From the cell containing the given text, extract its center point as [x, y] coordinate. 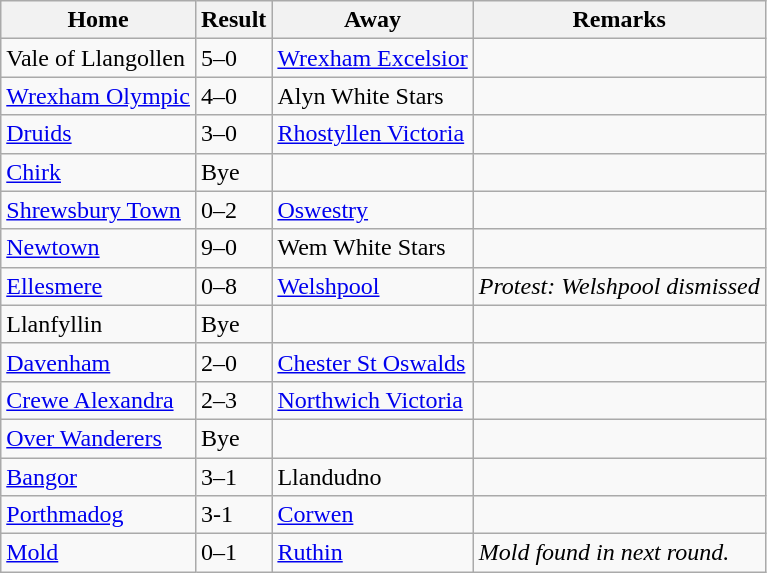
Llandudno [372, 477]
Remarks [619, 20]
Ruthin [372, 553]
2–0 [233, 362]
Over Wanderers [98, 438]
Chester St Oswalds [372, 362]
Llanfyllin [98, 324]
Alyn White Stars [372, 96]
Mold [98, 553]
3-1 [233, 515]
Welshpool [372, 286]
Rhostyllen Victoria [372, 134]
Mold found in next round. [619, 553]
Newtown [98, 248]
Chirk [98, 172]
Davenham [98, 362]
Porthmadog [98, 515]
Protest: Welshpool dismissed [619, 286]
Wem White Stars [372, 248]
0–8 [233, 286]
2–3 [233, 400]
Away [372, 20]
Corwen [372, 515]
Crewe Alexandra [98, 400]
Ellesmere [98, 286]
0–1 [233, 553]
3–0 [233, 134]
Result [233, 20]
Home [98, 20]
5–0 [233, 58]
0–2 [233, 210]
Wrexham Olympic [98, 96]
4–0 [233, 96]
Oswestry [372, 210]
Bangor [98, 477]
Shrewsbury Town [98, 210]
Druids [98, 134]
Vale of Llangollen [98, 58]
9–0 [233, 248]
Wrexham Excelsior [372, 58]
3–1 [233, 477]
Northwich Victoria [372, 400]
